Extract the (x, y) coordinate from the center of the cell holding the provided text.  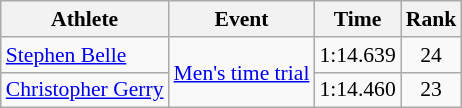
Stephen Belle (85, 55)
Event (242, 19)
24 (432, 55)
23 (432, 90)
1:14.639 (357, 55)
1:14.460 (357, 90)
Men's time trial (242, 72)
Christopher Gerry (85, 90)
Athlete (85, 19)
Rank (432, 19)
Time (357, 19)
